Search for the cell housing the specified text and yield its [x, y] center coordinate. 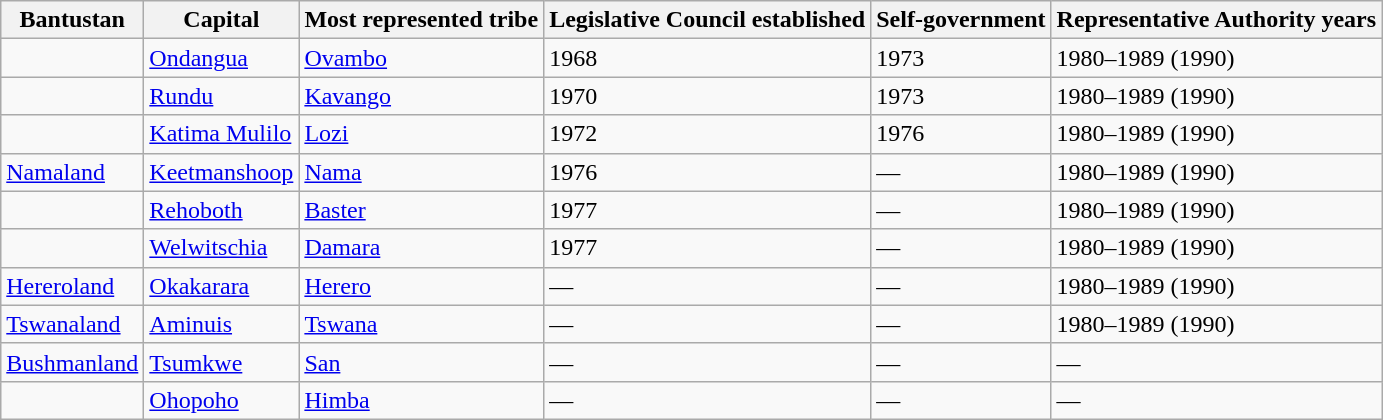
Katima Mulilo [222, 134]
Baster [422, 210]
Herero [422, 286]
Kavango [422, 96]
Okakarara [222, 286]
1970 [708, 96]
Representative Authority years [1216, 20]
Legislative Council established [708, 20]
Ovambo [422, 58]
Tswana [422, 324]
Tswanaland [72, 324]
Ondangua [222, 58]
Self-government [961, 20]
Bantustan [72, 20]
Hereroland [72, 286]
Ohopoho [222, 400]
Capital [222, 20]
Himba [422, 400]
Most represented tribe [422, 20]
1972 [708, 134]
Keetmanshoop [222, 172]
Aminuis [222, 324]
Welwitschia [222, 248]
Nama [422, 172]
Rundu [222, 96]
Lozi [422, 134]
Bushmanland [72, 362]
1968 [708, 58]
Damara [422, 248]
Namaland [72, 172]
Tsumkwe [222, 362]
San [422, 362]
Rehoboth [222, 210]
